Return the (X, Y) coordinate for the center point of the cell that contains the specified text.  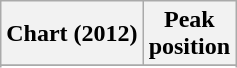
Peak position (189, 34)
Chart (2012) (72, 34)
